For the text-containing cell, return its midpoint in [x, y] coordinate format. 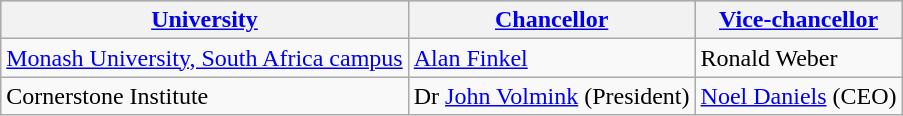
Dr John Volmink (President) [552, 96]
Noel Daniels (CEO) [798, 96]
Ronald Weber [798, 58]
Vice-chancellor [798, 20]
Monash University, South Africa campus [204, 58]
Chancellor [552, 20]
University [204, 20]
Alan Finkel [552, 58]
Cornerstone Institute [204, 96]
